For the text-containing cell, return its midpoint in [x, y] coordinate format. 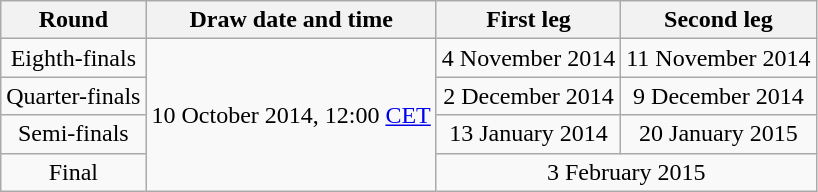
Eighth-finals [74, 58]
First leg [528, 20]
Draw date and time [291, 20]
Semi-finals [74, 134]
9 December 2014 [718, 96]
Quarter-finals [74, 96]
Second leg [718, 20]
13 January 2014 [528, 134]
10 October 2014, 12:00 CET [291, 115]
3 February 2015 [626, 172]
Round [74, 20]
20 January 2015 [718, 134]
Final [74, 172]
2 December 2014 [528, 96]
11 November 2014 [718, 58]
4 November 2014 [528, 58]
